Return the [x, y] coordinate for the center point of the cell that contains the specified text.  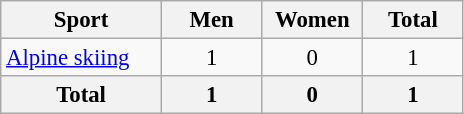
Sport [82, 20]
Women [312, 20]
Alpine skiing [82, 58]
Men [212, 20]
